Scan for the cell matching the given text and deliver its [x, y] coordinate at center. 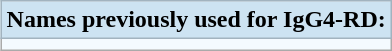
Names previously used for IgG4-RD: [196, 20]
